From the cell containing the given text, extract its center point as [X, Y] coordinate. 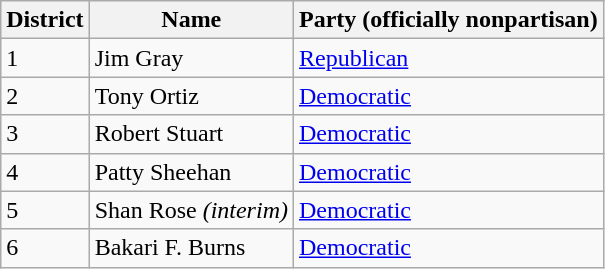
Name [191, 20]
4 [45, 172]
Republican [448, 58]
3 [45, 134]
Patty Sheehan [191, 172]
1 [45, 58]
Robert Stuart [191, 134]
Party (officially nonpartisan) [448, 20]
Shan Rose (interim) [191, 210]
Bakari F. Burns [191, 248]
District [45, 20]
Jim Gray [191, 58]
5 [45, 210]
6 [45, 248]
Tony Ortiz [191, 96]
2 [45, 96]
